Return (X, Y) of the center of cell containing provided text 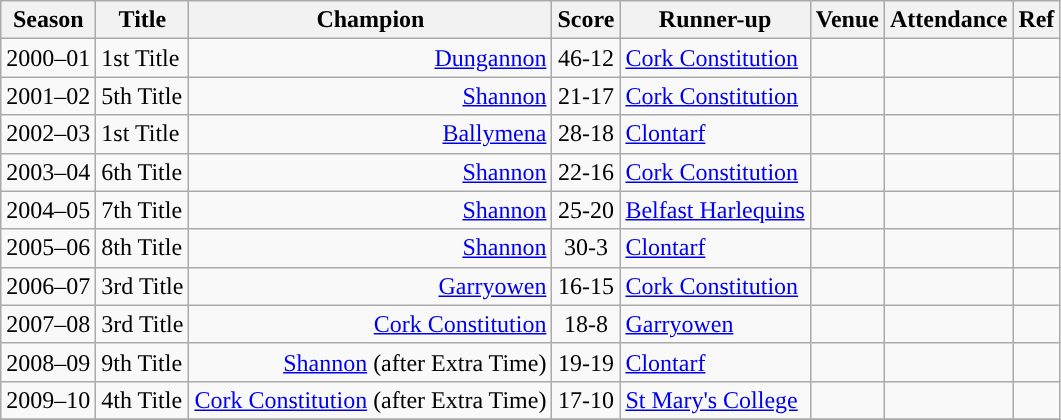
2001–02 (48, 96)
25-20 (586, 210)
2006–07 (48, 286)
2000–01 (48, 58)
2009–10 (48, 400)
2007–08 (48, 324)
6th Title (142, 172)
18-8 (586, 324)
Attendance (948, 20)
Ballymena (370, 134)
2008–09 (48, 362)
Cork Constitution (after Extra Time) (370, 400)
Season (48, 20)
Shannon (after Extra Time) (370, 362)
9th Title (142, 362)
St Mary's College (715, 400)
17-10 (586, 400)
Ref (1036, 20)
Title (142, 20)
Champion (370, 20)
16-15 (586, 286)
2003–04 (48, 172)
21-17 (586, 96)
28-18 (586, 134)
7th Title (142, 210)
Score (586, 20)
Belfast Harlequins (715, 210)
19-19 (586, 362)
8th Title (142, 248)
Dungannon (370, 58)
46-12 (586, 58)
5th Title (142, 96)
2005–06 (48, 248)
2002–03 (48, 134)
Runner-up (715, 20)
4th Title (142, 400)
22-16 (586, 172)
30-3 (586, 248)
Venue (847, 20)
2004–05 (48, 210)
